Pinpoint the cell where the given text exists, returning its (X, Y) midpoint coordinate. 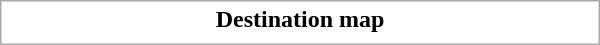
Destination map (300, 19)
